Detect which cell encompasses the target text, then output its [x, y] center coordinate. 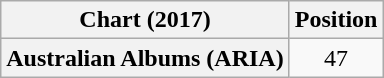
Australian Albums (ARIA) [145, 58]
47 [336, 58]
Chart (2017) [145, 20]
Position [336, 20]
